Search for the cell housing the specified text and yield its [x, y] center coordinate. 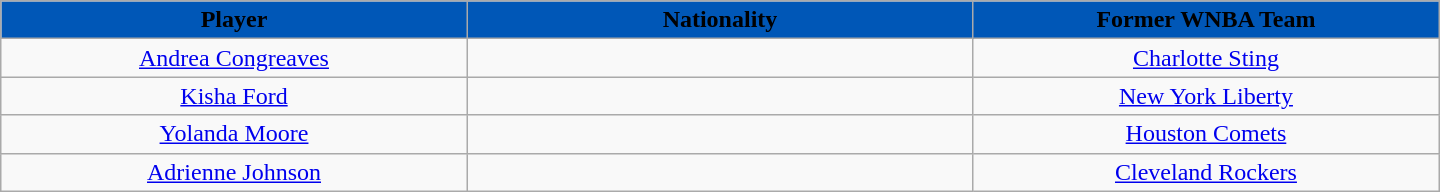
New York Liberty [1206, 96]
Charlotte Sting [1206, 58]
Cleveland Rockers [1206, 172]
Nationality [720, 20]
Andrea Congreaves [234, 58]
Player [234, 20]
Yolanda Moore [234, 134]
Former WNBA Team [1206, 20]
Adrienne Johnson [234, 172]
Houston Comets [1206, 134]
Kisha Ford [234, 96]
